Identify which cell holds the provided text, then report its (x, y) central coordinate. 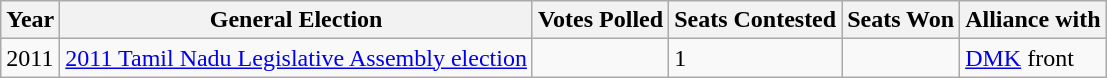
Seats Won (901, 20)
2011 (30, 58)
DMK front (1033, 58)
General Election (296, 20)
Seats Contested (756, 20)
1 (756, 58)
Year (30, 20)
Votes Polled (600, 20)
Alliance with (1033, 20)
2011 Tamil Nadu Legislative Assembly election (296, 58)
